Find where the given text appears and provide that cell's center as [X, Y] coordinate. 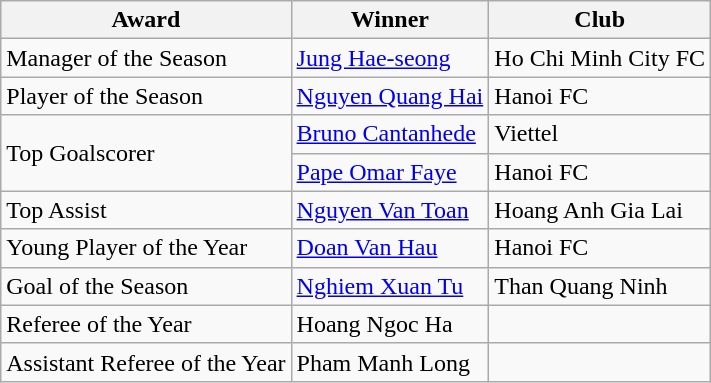
Pape Omar Faye [390, 172]
Club [600, 20]
Jung Hae-seong [390, 58]
Player of the Season [146, 96]
Nguyen Van Toan [390, 210]
Pham Manh Long [390, 362]
Hoang Ngoc Ha [390, 324]
Ho Chi Minh City FC [600, 58]
Bruno Cantanhede [390, 134]
Manager of the Season [146, 58]
Assistant Referee of the Year [146, 362]
Top Goalscorer [146, 153]
Nghiem Xuan Tu [390, 286]
Young Player of the Year [146, 248]
Winner [390, 20]
Nguyen Quang Hai [390, 96]
Award [146, 20]
Doan Van Hau [390, 248]
Top Assist [146, 210]
Than Quang Ninh [600, 286]
Goal of the Season [146, 286]
Hoang Anh Gia Lai [600, 210]
Viettel [600, 134]
Referee of the Year [146, 324]
